Output the [X, Y] coordinate of the center of the cell containing the given text.  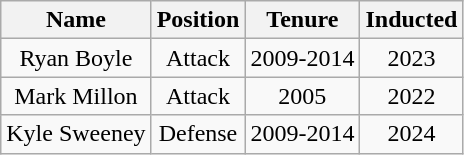
Defense [198, 134]
2024 [412, 134]
Tenure [302, 20]
2005 [302, 96]
2023 [412, 58]
Mark Millon [76, 96]
Inducted [412, 20]
Kyle Sweeney [76, 134]
Name [76, 20]
Ryan Boyle [76, 58]
2022 [412, 96]
Position [198, 20]
